Return the [X, Y] coordinate for the center point of the cell that contains the specified text.  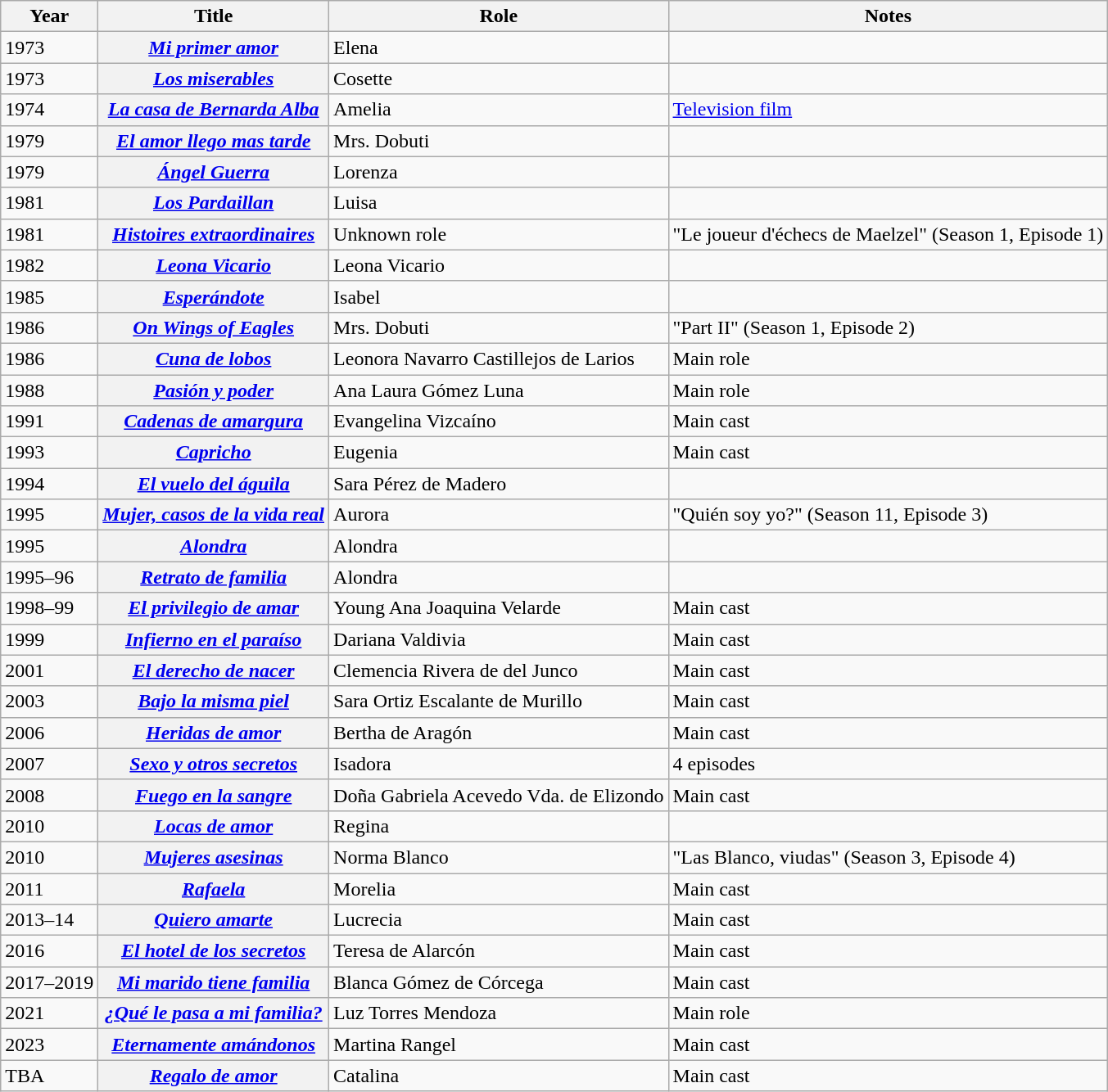
Lorenza [499, 172]
Esperándote [214, 296]
2007 [49, 764]
"Quién soy yo?" (Season 11, Episode 3) [888, 515]
Isabel [499, 296]
Lucrecia [499, 920]
Locas de amor [214, 826]
Martina Rangel [499, 1045]
On Wings of Eagles [214, 327]
Norma Blanco [499, 857]
Aurora [499, 515]
El vuelo del águila [214, 484]
Mi marido tiene familia [214, 982]
Elena [499, 47]
Teresa de Alarcón [499, 951]
Blanca Gómez de Córcega [499, 982]
Fuego en la sangre [214, 795]
Los miserables [214, 79]
Doña Gabriela Acevedo Vda. de Elizondo [499, 795]
2023 [49, 1045]
Mi primer amor [214, 47]
Notes [888, 16]
Luz Torres Mendoza [499, 1013]
"Las Blanco, viudas" (Season 3, Episode 4) [888, 857]
Rafaela [214, 888]
Title [214, 16]
El privilegio de amar [214, 608]
Bertha de Aragón [499, 733]
1993 [49, 453]
Leonora Navarro Castillejos de Larios [499, 359]
Pasión y poder [214, 390]
La casa de Bernarda Alba [214, 110]
Morelia [499, 888]
Dariana Valdivia [499, 639]
Los Pardaillan [214, 203]
Bajo la misma piel [214, 702]
"Le joueur d'échecs de Maelzel" (Season 1, Episode 1) [888, 234]
Evangelina Vizcaíno [499, 422]
Mujeres asesinas [214, 857]
Cadenas de amargura [214, 422]
Cuna de lobos [214, 359]
2011 [49, 888]
El hotel de los secretos [214, 951]
¿Qué le pasa a mi familia? [214, 1013]
Capricho [214, 453]
Retrato de familia [214, 577]
Clemencia Rivera de del Junco [499, 670]
Sexo y otros secretos [214, 764]
Regalo de amor [214, 1076]
2008 [49, 795]
1982 [49, 265]
Young Ana Joaquina Velarde [499, 608]
1985 [49, 296]
El derecho de nacer [214, 670]
Eternamente amándonos [214, 1045]
Infierno en el paraíso [214, 639]
2021 [49, 1013]
Regina [499, 826]
TBA [49, 1076]
4 episodes [888, 764]
Eugenia [499, 453]
"Part II" (Season 1, Episode 2) [888, 327]
1994 [49, 484]
1998–99 [49, 608]
Year [49, 16]
Ana Laura Gómez Luna [499, 390]
1991 [49, 422]
Quiero amarte [214, 920]
Sara Ortiz Escalante de Murillo [499, 702]
Sara Pérez de Madero [499, 484]
Mujer, casos de la vida real [214, 515]
Isadora [499, 764]
2013–14 [49, 920]
El amor llego mas tarde [214, 141]
Unknown role [499, 234]
1988 [49, 390]
Cosette [499, 79]
1999 [49, 639]
Luisa [499, 203]
2017–2019 [49, 982]
Catalina [499, 1076]
Television film [888, 110]
2006 [49, 733]
1995–96 [49, 577]
2003 [49, 702]
Amelia [499, 110]
Histoires extraordinaires [214, 234]
Ángel Guerra [214, 172]
1974 [49, 110]
2001 [49, 670]
Role [499, 16]
2016 [49, 951]
Heridas de amor [214, 733]
